Scan for the cell matching the given text and deliver its (X, Y) coordinate at center. 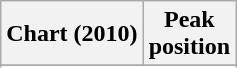
Chart (2010) (72, 34)
Peakposition (189, 34)
